Return the [x, y] coordinate for the center point of the cell that contains the specified text.  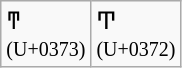
Ͳ(U+0372) [136, 34]
ͳ(U+0373) [46, 34]
